Capture the cell that displays the provided text and extract its [X, Y] central coordinate. 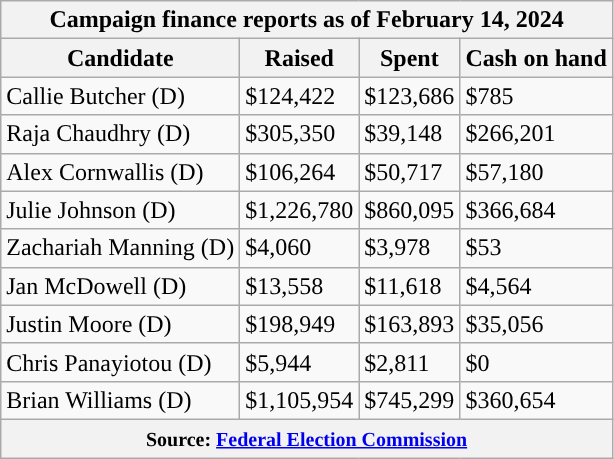
$0 [536, 362]
Julie Johnson (D) [120, 210]
Raja Chaudhry (D) [120, 134]
$198,949 [300, 324]
Campaign finance reports as of February 14, 2024 [307, 20]
Source: Federal Election Commission [307, 438]
$39,148 [410, 134]
$11,618 [410, 286]
Jan McDowell (D) [120, 286]
Raised [300, 58]
Cash on hand [536, 58]
$366,684 [536, 210]
$57,180 [536, 172]
Alex Cornwallis (D) [120, 172]
$124,422 [300, 96]
$1,226,780 [300, 210]
$4,564 [536, 286]
$785 [536, 96]
$305,350 [300, 134]
Spent [410, 58]
Callie Butcher (D) [120, 96]
$4,060 [300, 248]
Zachariah Manning (D) [120, 248]
Chris Panayiotou (D) [120, 362]
$123,686 [410, 96]
$2,811 [410, 362]
Brian Williams (D) [120, 400]
$106,264 [300, 172]
$266,201 [536, 134]
$360,654 [536, 400]
$745,299 [410, 400]
$50,717 [410, 172]
$860,095 [410, 210]
$3,978 [410, 248]
Candidate [120, 58]
$35,056 [536, 324]
$13,558 [300, 286]
$53 [536, 248]
$163,893 [410, 324]
Justin Moore (D) [120, 324]
$1,105,954 [300, 400]
$5,944 [300, 362]
